Scan for the cell matching the given text and deliver its (x, y) coordinate at center. 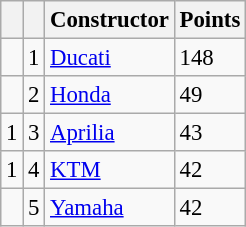
5 (34, 208)
Honda (110, 95)
KTM (110, 170)
Aprilia (110, 133)
Yamaha (110, 208)
Points (210, 20)
Ducati (110, 58)
Constructor (110, 20)
43 (210, 133)
2 (34, 95)
3 (34, 133)
148 (210, 58)
4 (34, 170)
49 (210, 95)
